Scan for the cell matching the given text and deliver its [x, y] coordinate at center. 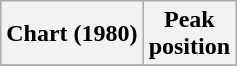
Chart (1980) [72, 34]
Peakposition [189, 34]
